Detect which cell encompasses the target text, then output its [x, y] center coordinate. 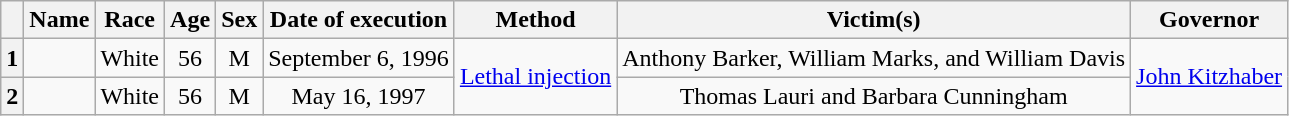
Lethal injection [535, 77]
May 16, 1997 [359, 96]
Date of execution [359, 20]
Governor [1210, 20]
Race [130, 20]
Anthony Barker, William Marks, and William Davis [874, 58]
Thomas Lauri and Barbara Cunningham [874, 96]
1 [12, 58]
September 6, 1996 [359, 58]
Method [535, 20]
John Kitzhaber [1210, 77]
Sex [240, 20]
2 [12, 96]
Name [60, 20]
Age [190, 20]
Victim(s) [874, 20]
